Detect which cell encompasses the target text, then output its [X, Y] center coordinate. 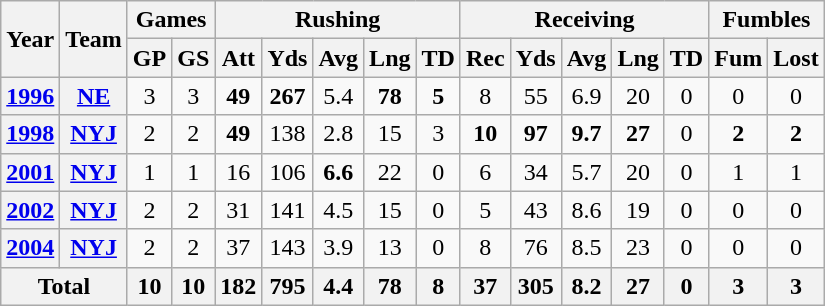
141 [288, 210]
GP [149, 58]
Fumbles [766, 20]
55 [536, 96]
182 [238, 286]
4.5 [338, 210]
6 [485, 172]
6.9 [586, 96]
34 [536, 172]
NE [94, 96]
43 [536, 210]
1998 [30, 134]
Fum [738, 58]
6.6 [338, 172]
4.4 [338, 286]
5.4 [338, 96]
Receiving [584, 20]
76 [536, 248]
23 [638, 248]
Rushing [338, 20]
Att [238, 58]
143 [288, 248]
13 [390, 248]
Lost [796, 58]
31 [238, 210]
9.7 [586, 134]
Total [64, 286]
97 [536, 134]
16 [238, 172]
22 [390, 172]
2.8 [338, 134]
2001 [30, 172]
2002 [30, 210]
5.7 [586, 172]
1996 [30, 96]
Games [170, 20]
Rec [485, 58]
8.2 [586, 286]
106 [288, 172]
8.6 [586, 210]
267 [288, 96]
8.5 [586, 248]
Team [94, 39]
GS [194, 58]
19 [638, 210]
2004 [30, 248]
305 [536, 286]
138 [288, 134]
Year [30, 39]
795 [288, 286]
3.9 [338, 248]
